Determine the [x, y] coordinate at the center of the cell enclosing the given text.  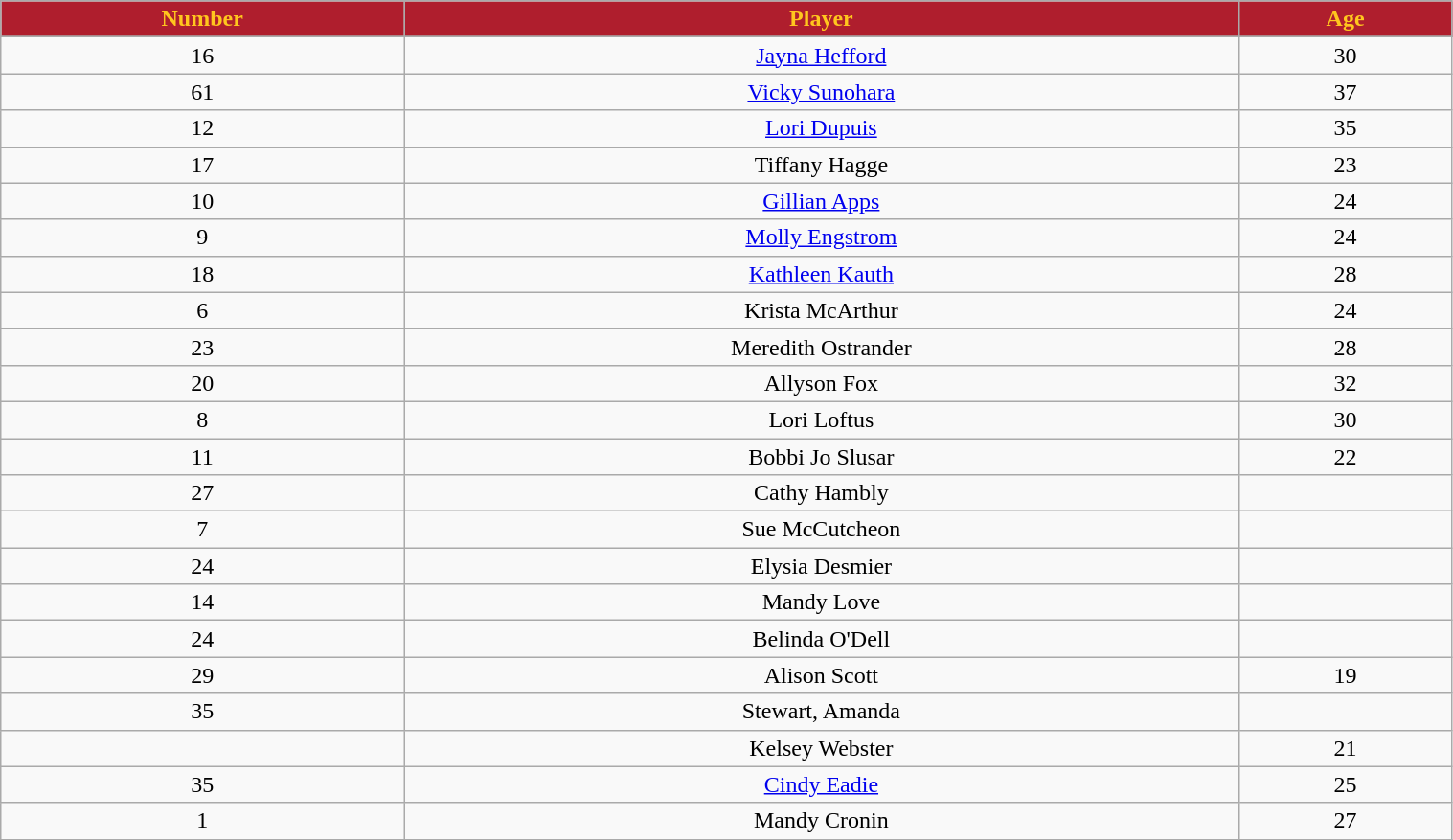
Number [203, 19]
Belinda O'Dell [822, 639]
Mandy Cronin [822, 821]
Jayna Hefford [822, 56]
Cindy Eadie [822, 784]
22 [1345, 457]
12 [203, 128]
Tiffany Hagge [822, 165]
Vicky Sunohara [822, 92]
Cathy Hambly [822, 493]
32 [1345, 383]
Bobbi Jo Slusar [822, 457]
61 [203, 92]
29 [203, 675]
9 [203, 238]
25 [1345, 784]
37 [1345, 92]
1 [203, 821]
Gillian Apps [822, 201]
6 [203, 310]
7 [203, 530]
16 [203, 56]
8 [203, 420]
Elysia Desmier [822, 566]
Player [822, 19]
Lori Loftus [822, 420]
Kelsey Webster [822, 748]
Lori Dupuis [822, 128]
14 [203, 602]
Mandy Love [822, 602]
11 [203, 457]
10 [203, 201]
18 [203, 274]
Krista McArthur [822, 310]
19 [1345, 675]
Kathleen Kauth [822, 274]
Age [1345, 19]
Meredith Ostrander [822, 347]
20 [203, 383]
Allyson Fox [822, 383]
17 [203, 165]
Stewart, Amanda [822, 712]
Molly Engstrom [822, 238]
Sue McCutcheon [822, 530]
Alison Scott [822, 675]
21 [1345, 748]
